Locate the cell with the specified text and output its (x, y) center coordinate. 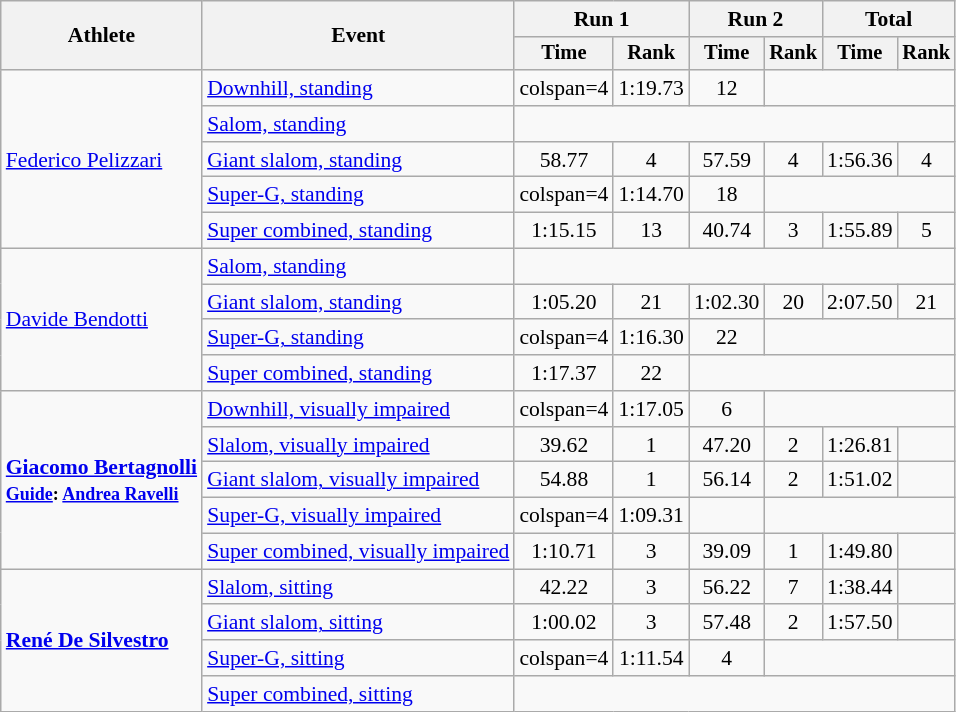
40.74 (726, 231)
39.62 (564, 445)
2:07.50 (860, 302)
Slalom, visually impaired (358, 445)
47.20 (726, 445)
56.22 (726, 587)
1:51.02 (860, 480)
Federico Pelizzari (102, 159)
1:05.20 (564, 302)
Super-G, sitting (358, 658)
Total (888, 19)
Slalom, sitting (358, 587)
58.77 (564, 160)
6 (726, 409)
1:56.36 (860, 160)
1:16.30 (650, 338)
Event (358, 36)
1:17.05 (650, 409)
1:00.02 (564, 623)
18 (726, 195)
Run 2 (756, 19)
42.22 (564, 587)
René De Silvestro (102, 640)
1:49.80 (860, 552)
Run 1 (602, 19)
Athlete (102, 36)
1:19.73 (650, 88)
1:02.30 (726, 302)
Davide Bendotti (102, 320)
Downhill, standing (358, 88)
Giant slalom, sitting (358, 623)
1:17.37 (564, 373)
57.48 (726, 623)
20 (793, 302)
Super combined, visually impaired (358, 552)
1:57.50 (860, 623)
7 (793, 587)
54.88 (564, 480)
1:15.15 (564, 231)
Downhill, visually impaired (358, 409)
5 (927, 231)
1:14.70 (650, 195)
12 (726, 88)
56.14 (726, 480)
1:09.31 (650, 516)
1:26.81 (860, 445)
1:55.89 (860, 231)
Giacomo BertagnolliGuide: Andrea Ravelli (102, 480)
Super combined, sitting (358, 694)
39.09 (726, 552)
1:10.71 (564, 552)
57.59 (726, 160)
Giant slalom, visually impaired (358, 480)
1:38.44 (860, 587)
Super-G, visually impaired (358, 516)
1:11.54 (650, 658)
13 (650, 231)
